Locate the cell with the specified text and output its (x, y) center coordinate. 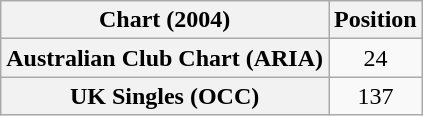
137 (375, 96)
Chart (2004) (165, 20)
24 (375, 58)
Position (375, 20)
Australian Club Chart (ARIA) (165, 58)
UK Singles (OCC) (165, 96)
